Return the [x, y] coordinate for the center point of the cell that contains the specified text.  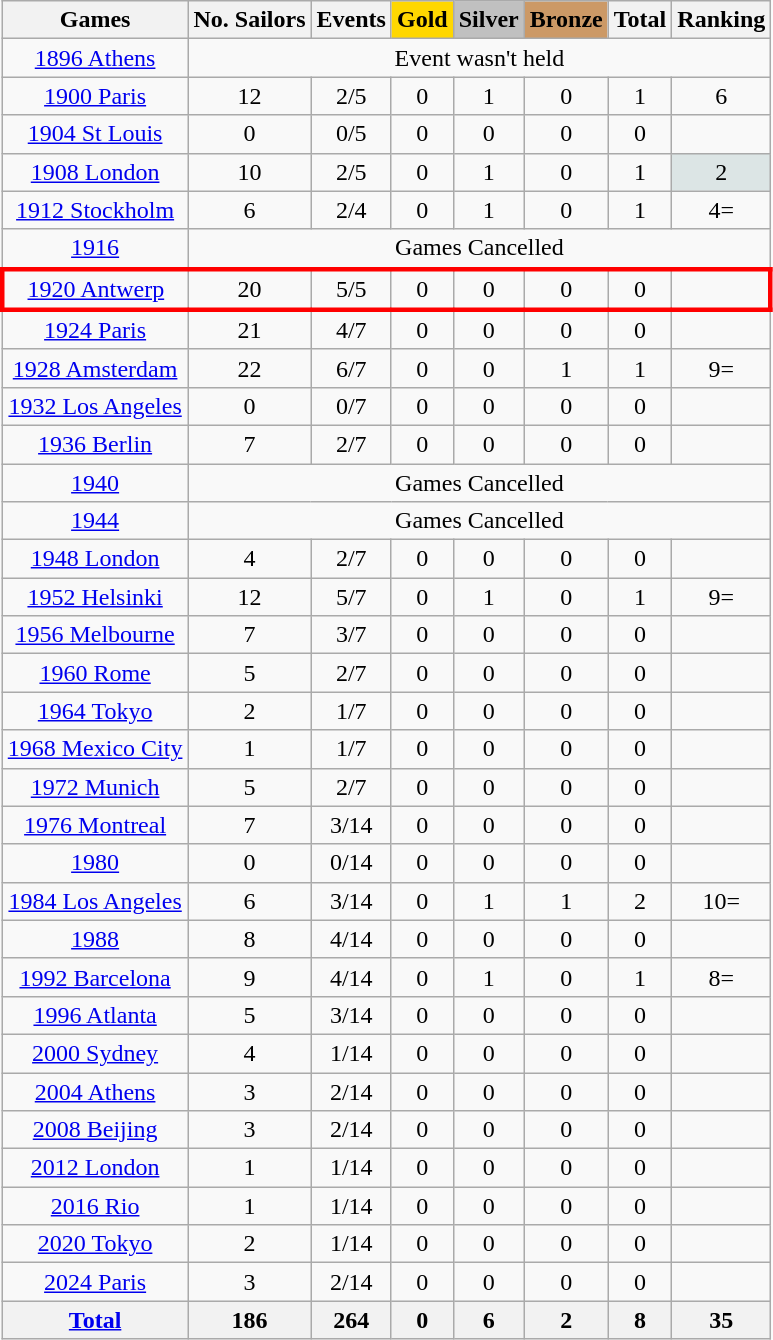
21 [250, 330]
Ranking [722, 20]
1912 Stockholm [95, 210]
Gold [422, 20]
0/7 [351, 406]
Events [351, 20]
1972 Munich [95, 787]
1944 [95, 521]
1908 London [95, 172]
2004 Athens [95, 1091]
2024 Paris [95, 1282]
2016 Rio [95, 1206]
1968 Mexico City [95, 749]
10 [250, 172]
5/5 [351, 290]
Bronze [566, 20]
22 [250, 368]
1952 Helsinki [95, 597]
No. Sailors [250, 20]
1984 Los Angeles [95, 901]
0/5 [351, 134]
2020 Tokyo [95, 1244]
Silver [488, 20]
6/7 [351, 368]
1932 Los Angeles [95, 406]
8= [722, 977]
1916 [95, 249]
1920 Antwerp [95, 290]
1996 Atlanta [95, 1015]
Games [95, 20]
264 [351, 1320]
1896 Athens [95, 58]
1964 Tokyo [95, 711]
5/7 [351, 597]
2000 Sydney [95, 1053]
1956 Melbourne [95, 635]
1948 London [95, 559]
1936 Berlin [95, 444]
1960 Rome [95, 673]
20 [250, 290]
1992 Barcelona [95, 977]
1940 [95, 483]
1900 Paris [95, 96]
1988 [95, 939]
2012 London [95, 1168]
10= [722, 901]
4= [722, 210]
4/7 [351, 330]
35 [722, 1320]
1928 Amsterdam [95, 368]
2/4 [351, 210]
186 [250, 1320]
9 [250, 977]
0/14 [351, 863]
1904 St Louis [95, 134]
2008 Beijing [95, 1130]
1976 Montreal [95, 825]
1924 Paris [95, 330]
3/7 [351, 635]
Event wasn't held [480, 58]
1980 [95, 863]
